Scan for the cell matching the given text and deliver its [x, y] coordinate at center. 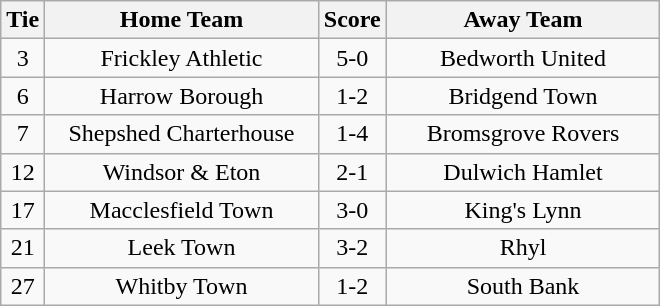
6 [23, 96]
Bridgend Town [523, 96]
17 [23, 210]
5-0 [352, 58]
Dulwich Hamlet [523, 172]
7 [23, 134]
Tie [23, 20]
Bedworth United [523, 58]
South Bank [523, 286]
3-0 [352, 210]
Macclesfield Town [182, 210]
Rhyl [523, 248]
27 [23, 286]
3 [23, 58]
Away Team [523, 20]
21 [23, 248]
3-2 [352, 248]
Home Team [182, 20]
Bromsgrove Rovers [523, 134]
Whitby Town [182, 286]
2-1 [352, 172]
1-4 [352, 134]
Shepshed Charterhouse [182, 134]
Frickley Athletic [182, 58]
Score [352, 20]
12 [23, 172]
Harrow Borough [182, 96]
Leek Town [182, 248]
King's Lynn [523, 210]
Windsor & Eton [182, 172]
